Output the [X, Y] coordinate of the center of the cell containing the given text.  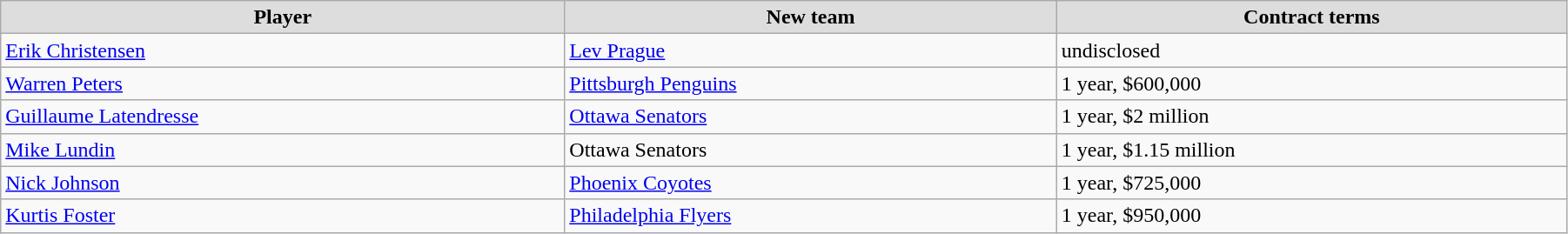
Warren Peters [283, 84]
New team [811, 17]
Nick Johnson [283, 183]
Player [283, 17]
Pittsburgh Penguins [811, 84]
Contract terms [1311, 17]
undisclosed [1311, 50]
Erik Christensen [283, 50]
Lev Prague [811, 50]
1 year, $2 million [1311, 117]
1 year, $600,000 [1311, 84]
Phoenix Coyotes [811, 183]
1 year, $950,000 [1311, 216]
Kurtis Foster [283, 216]
Philadelphia Flyers [811, 216]
1 year, $725,000 [1311, 183]
Guillaume Latendresse [283, 117]
1 year, $1.15 million [1311, 150]
Mike Lundin [283, 150]
